Locate the cell with the specified text and output its (X, Y) center coordinate. 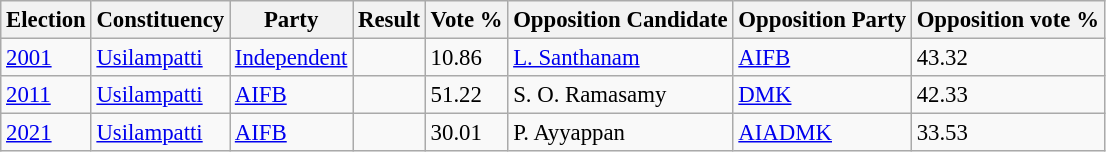
43.32 (1008, 58)
30.01 (466, 133)
2001 (46, 58)
51.22 (466, 95)
Vote % (466, 20)
Election (46, 20)
Party (292, 20)
2021 (46, 133)
Opposition Candidate (620, 20)
Result (390, 20)
Opposition vote % (1008, 20)
P. Ayyappan (620, 133)
42.33 (1008, 95)
DMK (822, 95)
33.53 (1008, 133)
AIADMK (822, 133)
Independent (292, 58)
L. Santhanam (620, 58)
Constituency (160, 20)
S. O. Ramasamy (620, 95)
10.86 (466, 58)
2011 (46, 95)
Opposition Party (822, 20)
